Locate the cell with the specified text and output its [x, y] center coordinate. 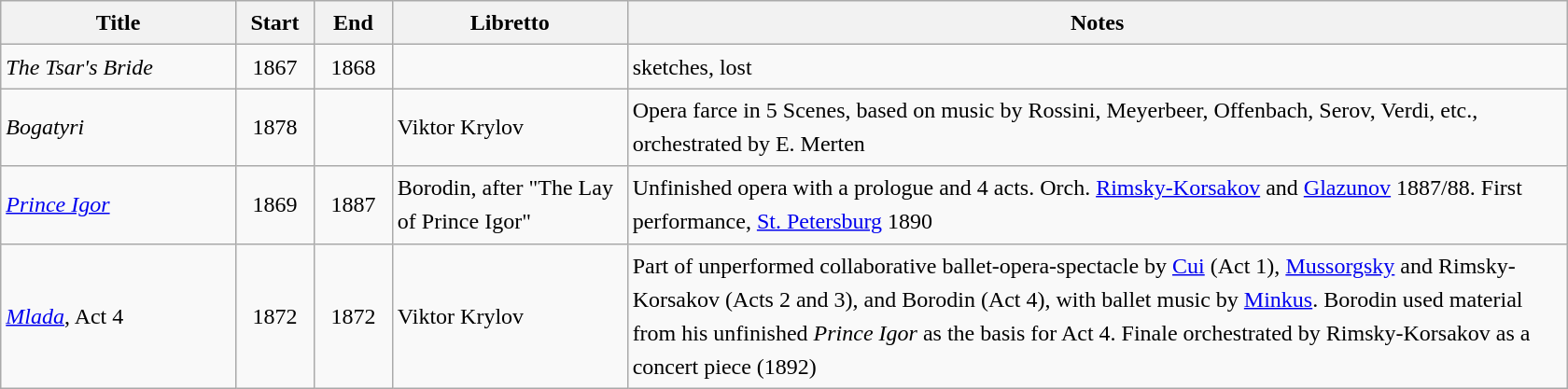
Unfinished opera with a prologue and 4 acts. Orch. Rimsky-Korsakov and Glazunov 1887/88. First performance, St. Petersburg 1890 [1098, 205]
Prince Igor [119, 205]
Libretto [510, 22]
Bogatyri [119, 127]
The Tsar's Bride [119, 67]
1867 [275, 67]
1878 [275, 127]
Borodin, after "The Lay of Prince Igor" [510, 205]
Opera farce in 5 Scenes, based on music by Rossini, Meyerbeer, Offenbach, Serov, Verdi, etc., orchestrated by E. Merten [1098, 127]
Title [119, 22]
1887 [353, 205]
1868 [353, 67]
Start [275, 22]
End [353, 22]
Mlada, Act 4 [119, 315]
1869 [275, 205]
Notes [1098, 22]
sketches, lost [1098, 67]
